Locate the cell with the specified text and output its [x, y] center coordinate. 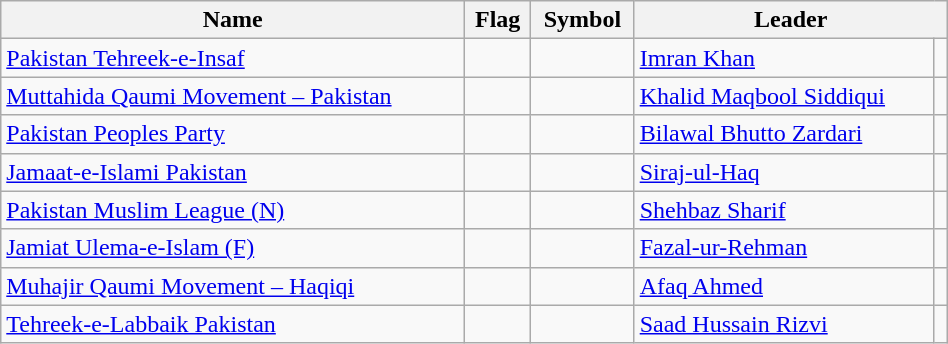
Bilawal Bhutto Zardari [784, 134]
Pakistan Muslim League (N) [233, 210]
Imran Khan [784, 58]
Muttahida Qaumi Movement – Pakistan [233, 96]
Pakistan Tehreek-e-Insaf [233, 58]
Name [233, 20]
Leader [790, 20]
Fazal-ur-Rehman [784, 248]
Khalid Maqbool Siddiqui [784, 96]
Saad Hussain Rizvi [784, 324]
Jamaat-e-Islami Pakistan [233, 172]
Siraj-ul-Haq [784, 172]
Symbol [583, 20]
Afaq Ahmed [784, 286]
Flag [498, 20]
Tehreek-e-Labbaik Pakistan [233, 324]
Shehbaz Sharif [784, 210]
Muhajir Qaumi Movement – Haqiqi [233, 286]
Jamiat Ulema-e-Islam (F) [233, 248]
Pakistan Peoples Party [233, 134]
